Capture the cell that displays the provided text and extract its (x, y) central coordinate. 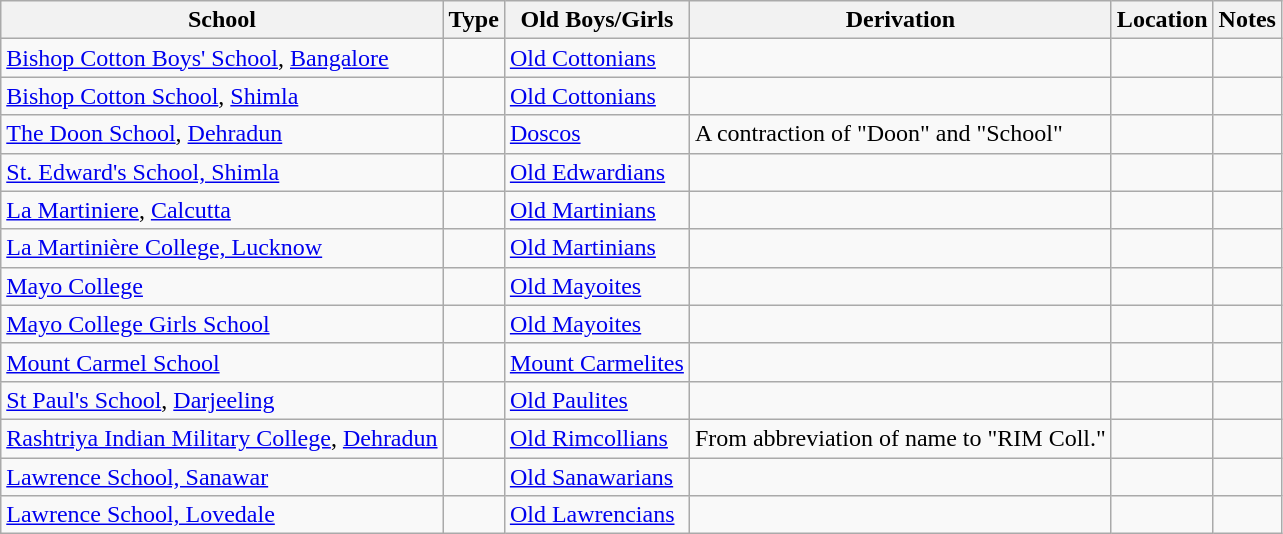
Old Lawrencians (596, 515)
Rashtriya Indian Military College, Dehradun (222, 438)
Doscos (596, 134)
St Paul's School, Darjeeling (222, 400)
Old Rimcollians (596, 438)
Mayo College (222, 286)
Old Edwardians (596, 172)
The Doon School, Dehradun (222, 134)
Bishop Cotton Boys' School, Bangalore (222, 58)
Bishop Cotton School, Shimla (222, 96)
La Martinière College, Lucknow (222, 248)
Old Boys/Girls (596, 20)
Lawrence School, Lovedale (222, 515)
School (222, 20)
Mount Carmelites (596, 362)
Notes (1247, 20)
St. Edward's School, Shimla (222, 172)
Mount Carmel School (222, 362)
Lawrence School, Sanawar (222, 477)
From abbreviation of name to "RIM Coll." (900, 438)
A contraction of "Doon" and "School" (900, 134)
Mayo College Girls School (222, 324)
Old Paulites (596, 400)
Derivation (900, 20)
Old Sanawarians (596, 477)
La Martiniere, Calcutta (222, 210)
Location (1162, 20)
Type (474, 20)
